Identify which cell holds the provided text, then report its (X, Y) central coordinate. 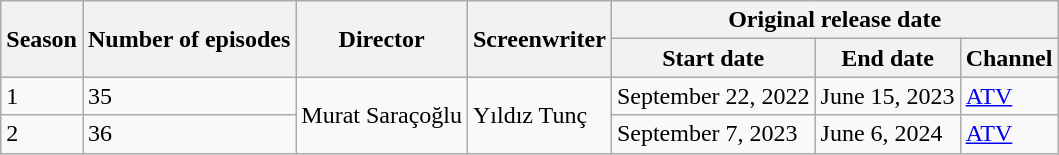
Season (42, 39)
September 7, 2023 (713, 134)
Original release date (834, 20)
Number of episodes (188, 39)
Channel (1009, 58)
Yıldız Tunç (539, 115)
Director (382, 39)
September 22, 2022 (713, 96)
1 (42, 96)
June 6, 2024 (888, 134)
Start date (713, 58)
Screenwriter (539, 39)
End date (888, 58)
36 (188, 134)
Murat Saraçoğlu (382, 115)
35 (188, 96)
June 15, 2023 (888, 96)
2 (42, 134)
